Find where the given text appears and provide that cell's center as (X, Y) coordinate. 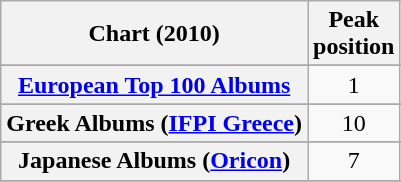
Peakposition (354, 34)
Greek Albums (IFPI Greece) (154, 123)
Japanese Albums (Oricon) (154, 161)
10 (354, 123)
7 (354, 161)
Chart (2010) (154, 34)
1 (354, 85)
European Top 100 Albums (154, 85)
